For the text-containing cell, return its midpoint in (x, y) coordinate format. 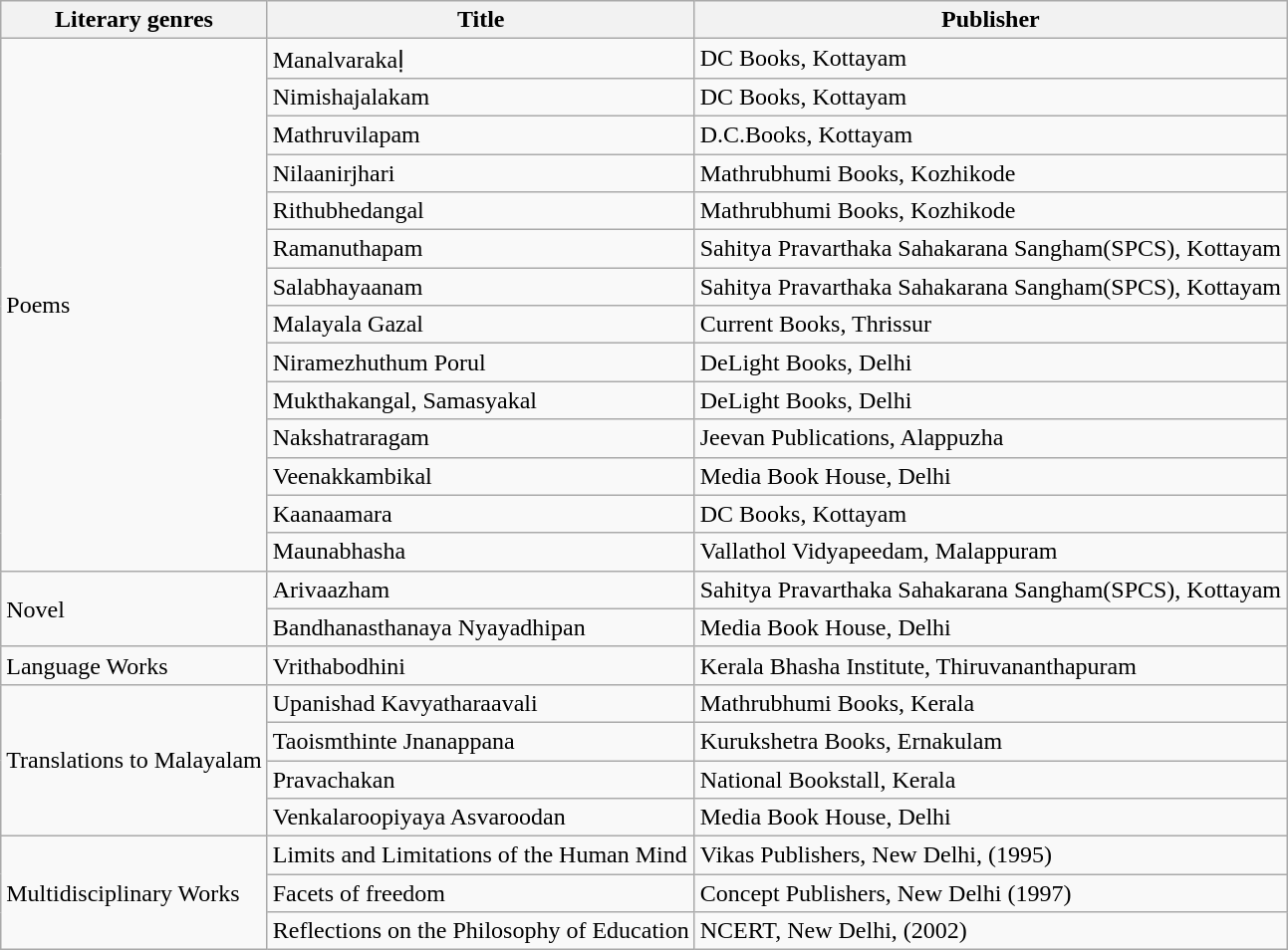
Jeevan Publications, Alappuzha (990, 438)
Rithubhedangal (480, 211)
Venkalaroopiyaya Asvaroodan (480, 818)
Novel (133, 608)
Arivaazham (480, 590)
Upanishad Kavyatharaavali (480, 703)
Publisher (990, 20)
Kaanaamara (480, 514)
Mathrubhumi Books, Kerala (990, 703)
NCERT, New Delhi, (2002) (990, 931)
Language Works (133, 665)
National Bookstall, Kerala (990, 780)
Multidisciplinary Works (133, 893)
Mathruvilapam (480, 134)
Facets of freedom (480, 893)
Niramezhuthum Porul (480, 362)
Bandhanasthanaya Nyayadhipan (480, 627)
Kerala Bhasha Institute, Thiruvananthapuram (990, 665)
Reflections on the Philosophy of Education (480, 931)
D.C.Books, Kottayam (990, 134)
Current Books, Thrissur (990, 325)
Pravachakan (480, 780)
Mukthakangal, Samasyakal (480, 400)
Salabhayaanam (480, 287)
Ramanuthapam (480, 249)
Nilaanirjhari (480, 172)
Vallathol Vidyapeedam, Malappuram (990, 552)
Limits and Limitations of the Human Mind (480, 855)
Translations to Malayalam (133, 760)
Maunabhasha (480, 552)
Nakshatraragam (480, 438)
Taoismthinte Jnanappana (480, 741)
Nimishajalakam (480, 97)
Poems (133, 305)
Veenakkambikal (480, 476)
Title (480, 20)
Vrithabodhini (480, 665)
Kurukshetra Books, Ernakulam (990, 741)
Literary genres (133, 20)
Manalvarakaḷ (480, 59)
Vikas Publishers, New Delhi, (1995) (990, 855)
Concept Publishers, New Delhi (1997) (990, 893)
Malayala Gazal (480, 325)
